Pinpoint the cell where the given text exists, returning its [X, Y] midpoint coordinate. 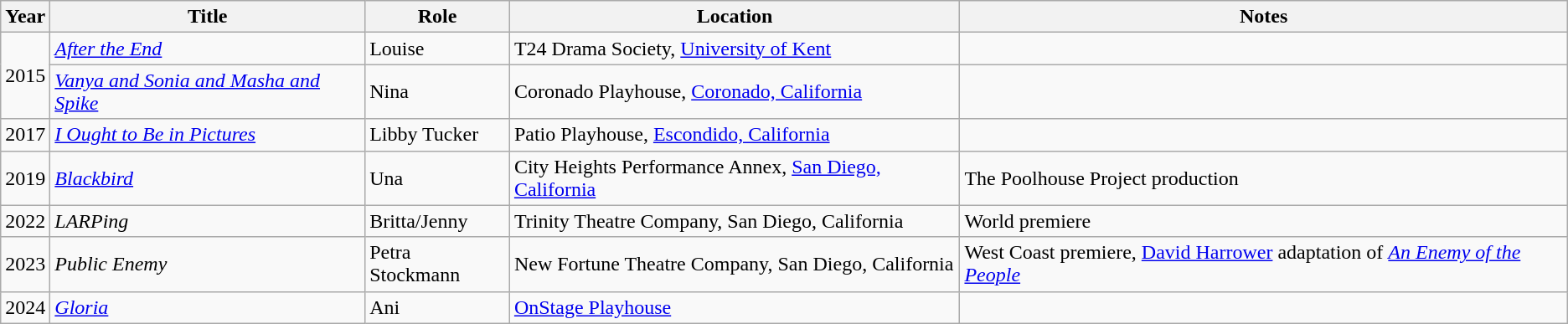
2024 [25, 307]
2017 [25, 135]
T24 Drama Society, University of Kent [735, 49]
Year [25, 17]
Ani [437, 307]
2022 [25, 221]
Title [208, 17]
Public Enemy [208, 265]
Location [735, 17]
2023 [25, 265]
Gloria [208, 307]
West Coast premiere, David Harrower adaptation of An Enemy of the People [1263, 265]
Libby Tucker [437, 135]
Louise [437, 49]
Role [437, 17]
Notes [1263, 17]
Una [437, 177]
New Fortune Theatre Company, San Diego, California [735, 265]
Patio Playhouse, Escondido, California [735, 135]
Petra Stockmann [437, 265]
OnStage Playhouse [735, 307]
I Ought to Be in Pictures [208, 135]
Nina [437, 92]
City Heights Performance Annex, San Diego, California [735, 177]
Blackbird [208, 177]
2019 [25, 177]
Trinity Theatre Company, San Diego, California [735, 221]
After the End [208, 49]
2015 [25, 75]
Britta/Jenny [437, 221]
The Poolhouse Project production [1263, 177]
LARPing [208, 221]
Coronado Playhouse, Coronado, California [735, 92]
Vanya and Sonia and Masha and Spike [208, 92]
World premiere [1263, 221]
